Scan for the cell matching the given text and deliver its [X, Y] coordinate at center. 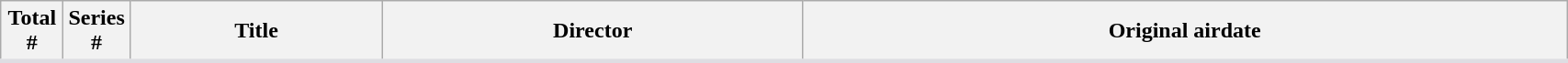
Series# [96, 31]
Title [255, 31]
Total# [32, 31]
Director [593, 31]
Original airdate [1185, 31]
